Determine the [x, y] coordinate at the center of the cell enclosing the given text.  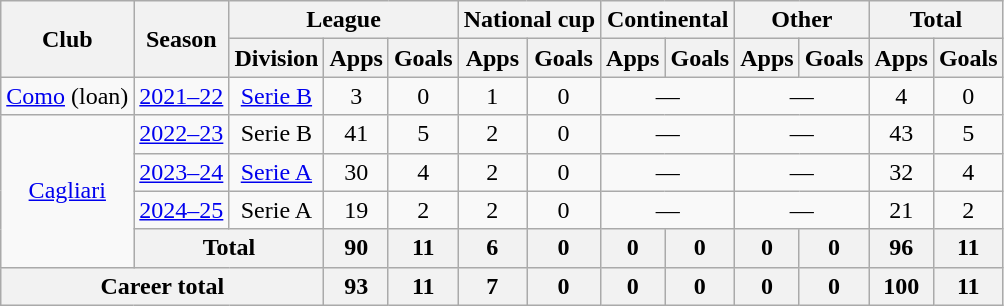
Division [276, 58]
3 [356, 96]
Como (loan) [68, 96]
National cup [529, 20]
93 [356, 286]
32 [901, 172]
43 [901, 134]
6 [492, 248]
96 [901, 248]
Cagliari [68, 191]
100 [901, 286]
2021–22 [182, 96]
19 [356, 210]
1 [492, 96]
Career total [162, 286]
2024–25 [182, 210]
2022–23 [182, 134]
30 [356, 172]
League [344, 20]
Continental [668, 20]
Club [68, 39]
90 [356, 248]
2023–24 [182, 172]
Season [182, 39]
21 [901, 210]
41 [356, 134]
Other [802, 20]
7 [492, 286]
